Provide the [X, Y] coordinate of the cell's center where the given text is located.  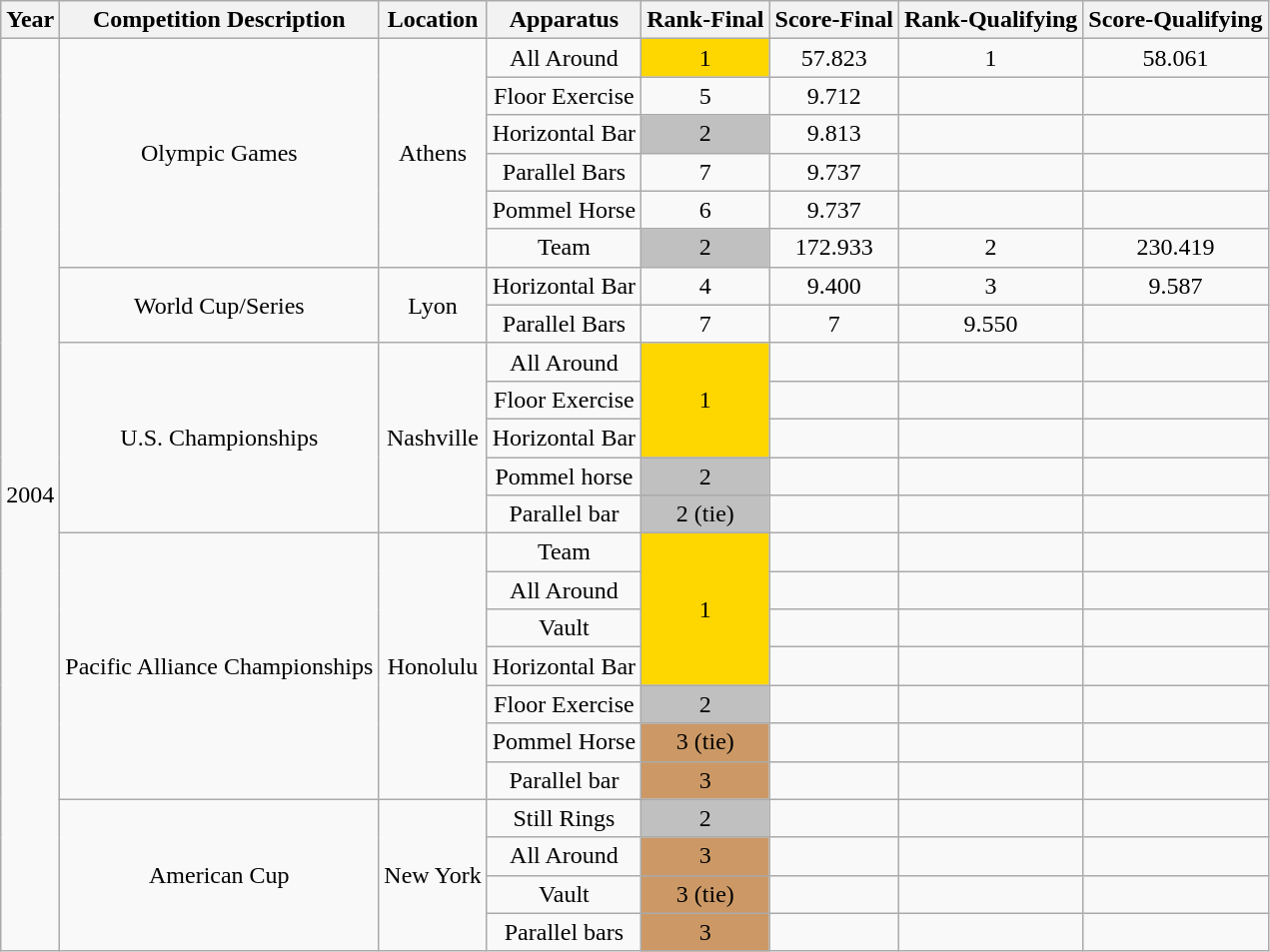
Location [433, 20]
2 (tie) [705, 514]
Apparatus [564, 20]
Rank-Qualifying [990, 20]
9.550 [990, 324]
9.813 [833, 134]
58.061 [1175, 58]
Olympic Games [220, 153]
9.712 [833, 96]
Parallel bars [564, 932]
Still Rings [564, 818]
6 [705, 210]
2004 [30, 495]
Pacific Alliance Championships [220, 666]
57.823 [833, 58]
9.400 [833, 286]
U.S. Championships [220, 438]
Honolulu [433, 666]
Athens [433, 153]
Score-Qualifying [1175, 20]
Competition Description [220, 20]
Pommel horse [564, 476]
Year [30, 20]
9.587 [1175, 286]
Score-Final [833, 20]
230.419 [1175, 248]
4 [705, 286]
American Cup [220, 875]
World Cup/Series [220, 305]
Lyon [433, 305]
Rank-Final [705, 20]
172.933 [833, 248]
5 [705, 96]
Nashville [433, 438]
New York [433, 875]
